Output the [X, Y] coordinate of the center of the cell containing the given text.  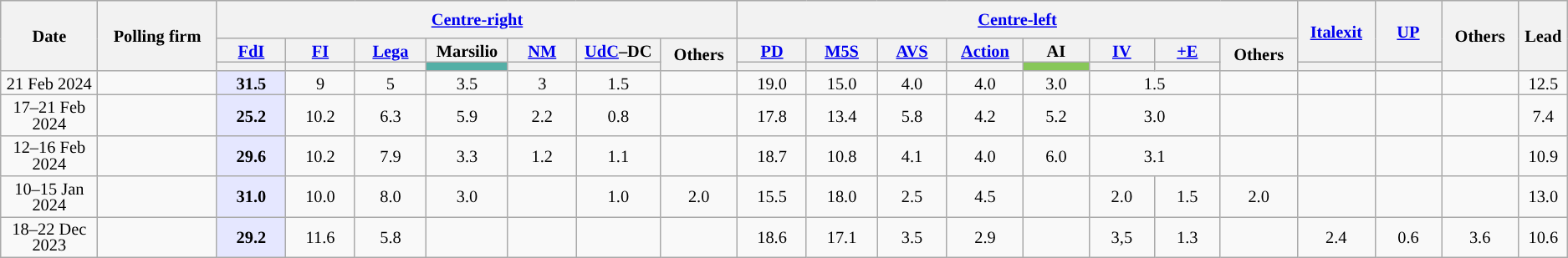
2.4 [1336, 237]
FI [321, 50]
17.8 [773, 115]
Lega [390, 50]
29.6 [251, 155]
4.2 [985, 115]
5.9 [467, 115]
2.9 [985, 237]
18–22 Dec 2023 [49, 237]
18.0 [841, 197]
10.9 [1544, 155]
6.3 [390, 115]
Action [985, 50]
M5S [841, 50]
4.5 [985, 197]
15.5 [773, 197]
IV [1121, 50]
5.2 [1056, 115]
Lead [1544, 35]
11.6 [321, 237]
0.6 [1408, 237]
Polling firm [157, 35]
10.8 [841, 155]
1.0 [618, 197]
7.9 [390, 155]
4.1 [912, 155]
Centre-left [1018, 18]
25.2 [251, 115]
PD [773, 50]
3.3 [467, 155]
0.8 [618, 115]
13.0 [1544, 197]
Date [49, 35]
31.0 [251, 197]
AVS [912, 50]
8.0 [390, 197]
+E [1187, 50]
10–15 Jan 2024 [49, 197]
3 [542, 82]
13.4 [841, 115]
2.2 [542, 115]
18.6 [773, 237]
10.0 [321, 197]
21 Feb 2024 [49, 82]
6.0 [1056, 155]
12.5 [1544, 82]
15.0 [841, 82]
2.5 [912, 197]
FdI [251, 50]
5 [390, 82]
29.2 [251, 237]
1.3 [1187, 237]
3.6 [1480, 237]
1.2 [542, 155]
UP [1408, 31]
17–21 Feb 2024 [49, 115]
Centre-right [477, 18]
3.1 [1154, 155]
Marsilio [467, 50]
9 [321, 82]
AI [1056, 50]
31.5 [251, 82]
12–16 Feb 2024 [49, 155]
3,5 [1121, 237]
17.1 [841, 237]
NM [542, 50]
10.6 [1544, 237]
Italexit [1336, 31]
19.0 [773, 82]
7.4 [1544, 115]
UdC–DC [618, 50]
18.7 [773, 155]
1.1 [618, 155]
